Identify which cell holds the provided text, then report its (X, Y) central coordinate. 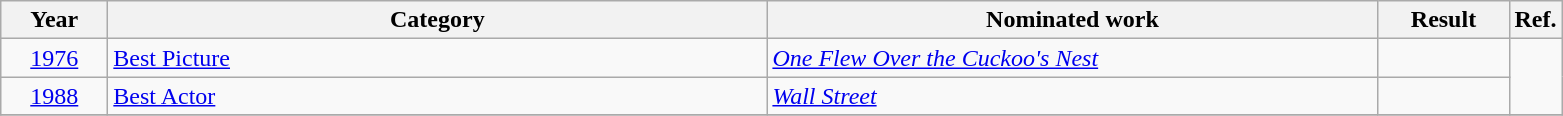
1988 (54, 96)
Category (438, 20)
One Flew Over the Cuckoo's Nest (1072, 58)
Nominated work (1072, 20)
Best Actor (438, 96)
Wall Street (1072, 96)
Year (54, 20)
Ref. (1536, 20)
Result (1444, 20)
Best Picture (438, 58)
1976 (54, 58)
